Extract the (X, Y) coordinate from the center of the cell holding the provided text.  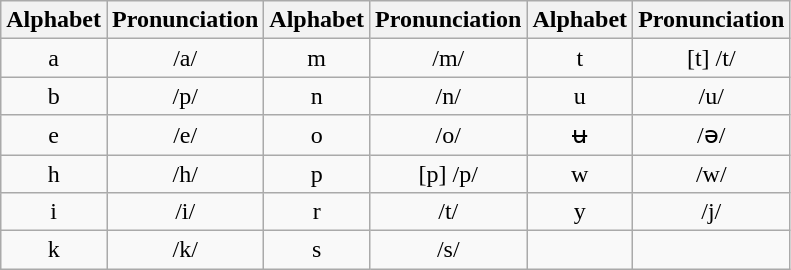
u (580, 96)
s (317, 250)
/e/ (184, 135)
/o/ (448, 135)
i (54, 212)
/i/ (184, 212)
/t/ (448, 212)
/p/ (184, 96)
[p] /p/ (448, 173)
h (54, 173)
p (317, 173)
/k/ (184, 250)
a (54, 58)
o (317, 135)
e (54, 135)
r (317, 212)
t (580, 58)
n (317, 96)
k (54, 250)
w (580, 173)
/j/ (712, 212)
m (317, 58)
/n/ (448, 96)
/u/ (712, 96)
/m/ (448, 58)
/ə/ (712, 135)
b (54, 96)
/h/ (184, 173)
ʉ (580, 135)
/a/ (184, 58)
y (580, 212)
/w/ (712, 173)
[t] /t/ (712, 58)
/s/ (448, 250)
